Output the (x, y) coordinate of the center of the cell containing the given text.  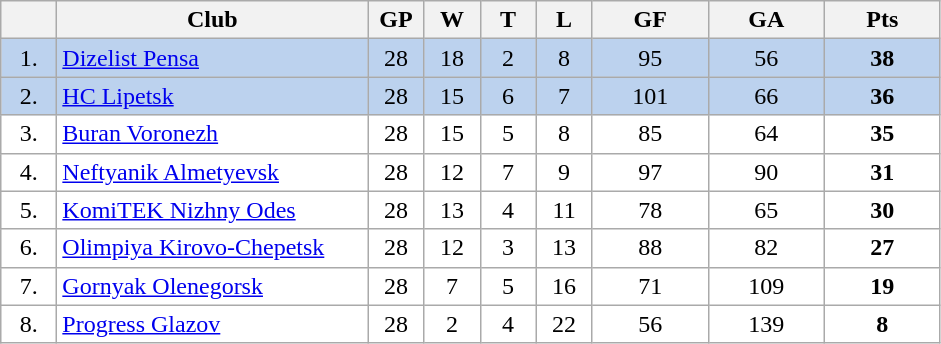
101 (650, 96)
82 (766, 248)
Olimpiya Kirovo-Chepetsk (212, 248)
30 (882, 210)
1. (29, 58)
GF (650, 20)
71 (650, 286)
31 (882, 172)
6 (508, 96)
2. (29, 96)
97 (650, 172)
T (508, 20)
7. (29, 286)
90 (766, 172)
3. (29, 134)
Club (212, 20)
3 (508, 248)
27 (882, 248)
18 (452, 58)
38 (882, 58)
HC Lipetsk (212, 96)
4. (29, 172)
Dizelist Pensa (212, 58)
16 (564, 286)
109 (766, 286)
L (564, 20)
11 (564, 210)
95 (650, 58)
88 (650, 248)
Pts (882, 20)
W (452, 20)
GA (766, 20)
Buran Voronezh (212, 134)
GP (396, 20)
64 (766, 134)
8. (29, 324)
78 (650, 210)
Progress Glazov (212, 324)
65 (766, 210)
36 (882, 96)
9 (564, 172)
66 (766, 96)
KomiTEK Nizhny Odes (212, 210)
5. (29, 210)
139 (766, 324)
6. (29, 248)
Gornyak Olenegorsk (212, 286)
Neftyanik Almetyevsk (212, 172)
85 (650, 134)
19 (882, 286)
35 (882, 134)
22 (564, 324)
